Return (X, Y) of the center of cell containing provided text 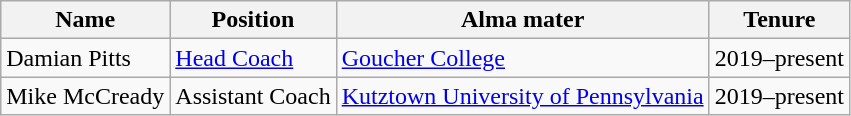
Head Coach (253, 58)
Name (86, 20)
Assistant Coach (253, 96)
Mike McCready (86, 96)
Tenure (779, 20)
Damian Pitts (86, 58)
Kutztown University of Pennsylvania (522, 96)
Position (253, 20)
Alma mater (522, 20)
Goucher College (522, 58)
